Capture the cell that displays the provided text and extract its [x, y] central coordinate. 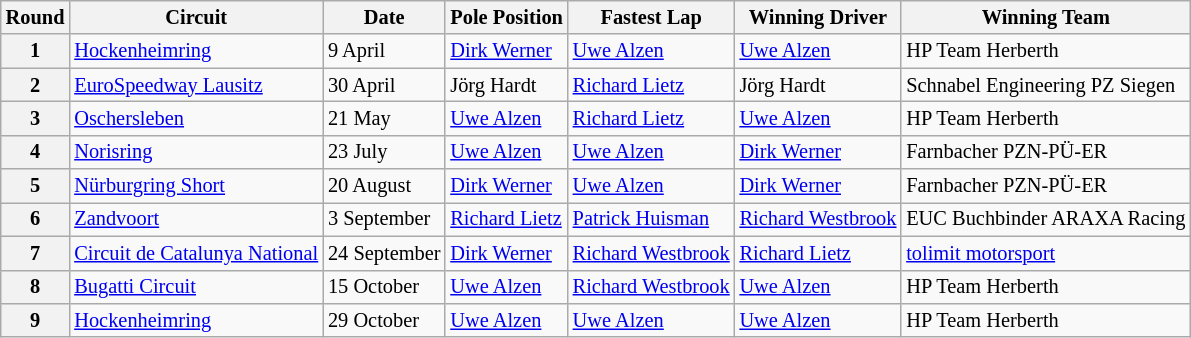
Winning Team [1046, 17]
Winning Driver [818, 17]
Bugatti Circuit [196, 287]
4 [36, 152]
Date [384, 17]
Circuit de Catalunya National [196, 253]
21 May [384, 118]
5 [36, 186]
23 July [384, 152]
Oschersleben [196, 118]
Pole Position [506, 17]
15 October [384, 287]
Fastest Lap [652, 17]
Zandvoort [196, 219]
Norisring [196, 152]
29 October [384, 320]
EuroSpeedway Lausitz [196, 85]
Round [36, 17]
9 [36, 320]
Schnabel Engineering PZ Siegen [1046, 85]
9 April [384, 51]
EUC Buchbinder ARAXA Racing [1046, 219]
24 September [384, 253]
8 [36, 287]
Nürburgring Short [196, 186]
Patrick Huisman [652, 219]
3 September [384, 219]
3 [36, 118]
1 [36, 51]
6 [36, 219]
Circuit [196, 17]
20 August [384, 186]
7 [36, 253]
2 [36, 85]
tolimit motorsport [1046, 253]
30 April [384, 85]
